Return [X, Y] of the center of cell containing provided text 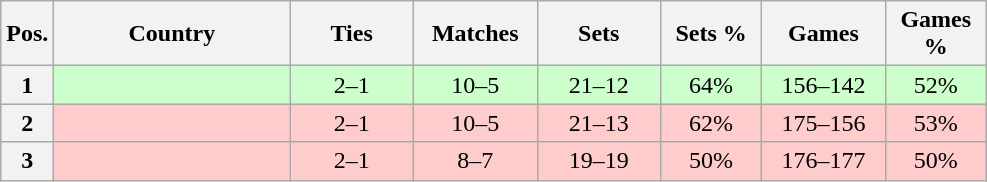
Sets [599, 34]
176–177 [824, 161]
1 [28, 85]
64% [712, 85]
2 [28, 123]
21–13 [599, 123]
156–142 [824, 85]
Pos. [28, 34]
19–19 [599, 161]
Sets % [712, 34]
8–7 [475, 161]
62% [712, 123]
Games % [936, 34]
52% [936, 85]
175–156 [824, 123]
Country [172, 34]
Matches [475, 34]
3 [28, 161]
21–12 [599, 85]
Ties [352, 34]
Games [824, 34]
53% [936, 123]
